Extract the (X, Y) coordinate from the center of the cell holding the provided text.  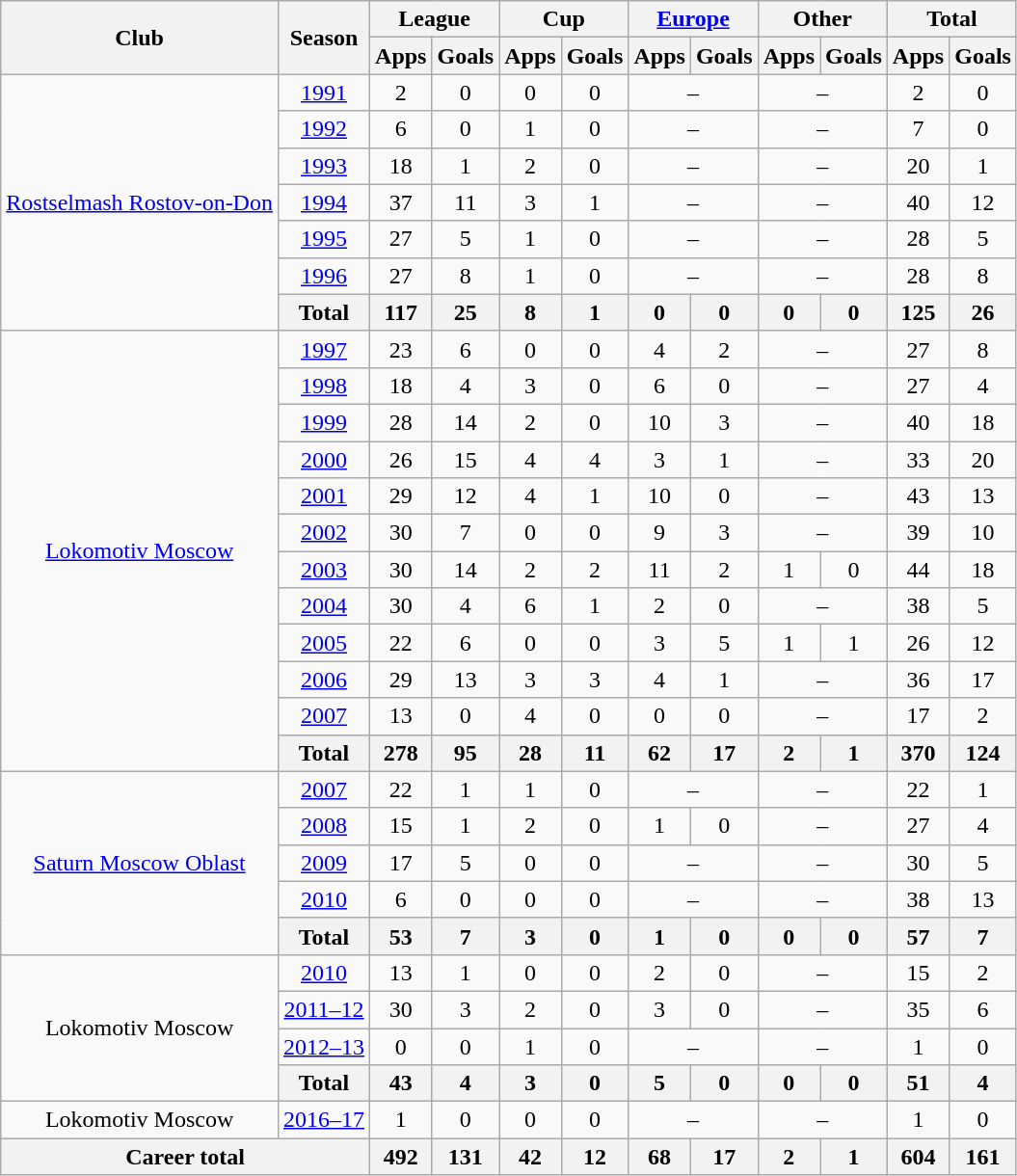
370 (918, 753)
53 (401, 936)
117 (401, 312)
51 (918, 1083)
95 (466, 753)
League (435, 19)
36 (918, 680)
Career total (185, 1157)
Club (140, 38)
42 (530, 1157)
2011–12 (324, 1009)
2006 (324, 680)
2004 (324, 606)
492 (401, 1157)
1993 (324, 166)
23 (401, 349)
2009 (324, 863)
39 (918, 533)
1997 (324, 349)
Saturn Moscow Oblast (140, 863)
2016–17 (324, 1120)
278 (401, 753)
2000 (324, 460)
57 (918, 936)
62 (659, 753)
2001 (324, 496)
9 (659, 533)
124 (983, 753)
2003 (324, 570)
1995 (324, 239)
44 (918, 570)
35 (918, 1009)
1991 (324, 93)
1998 (324, 386)
1996 (324, 276)
Other (822, 19)
33 (918, 460)
Europe (693, 19)
1999 (324, 422)
2005 (324, 643)
68 (659, 1157)
2008 (324, 826)
2012–13 (324, 1046)
604 (918, 1157)
1994 (324, 202)
Rostselmash Rostov-on-Don (140, 202)
161 (983, 1157)
37 (401, 202)
Season (324, 38)
2002 (324, 533)
Cup (564, 19)
125 (918, 312)
131 (466, 1157)
1992 (324, 129)
25 (466, 312)
